Find where the given text appears and provide that cell's center as (x, y) coordinate. 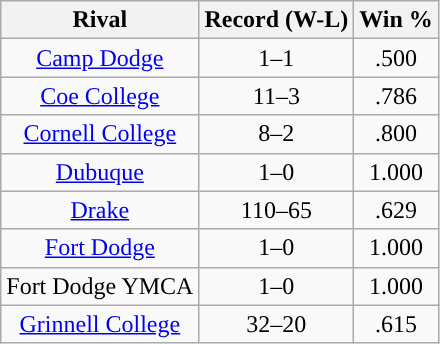
.786 (396, 96)
Grinnell College (100, 324)
1–1 (276, 58)
.615 (396, 324)
.500 (396, 58)
Fort Dodge YMCA (100, 286)
Win % (396, 20)
Record (W-L) (276, 20)
Dubuque (100, 172)
11–3 (276, 96)
Camp Dodge (100, 58)
32–20 (276, 324)
.629 (396, 210)
Rival (100, 20)
Coe College (100, 96)
.800 (396, 134)
Cornell College (100, 134)
Fort Dodge (100, 248)
8–2 (276, 134)
Drake (100, 210)
110–65 (276, 210)
